Detect which cell encompasses the target text, then output its [X, Y] center coordinate. 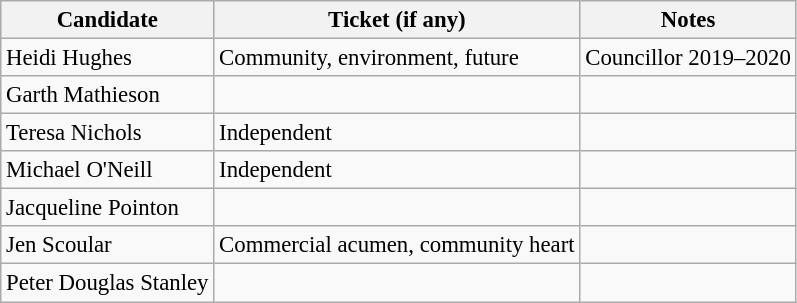
Garth Mathieson [108, 95]
Michael O'Neill [108, 170]
Jen Scoular [108, 245]
Candidate [108, 20]
Teresa Nichols [108, 133]
Heidi Hughes [108, 58]
Notes [688, 20]
Jacqueline Pointon [108, 208]
Peter Douglas Stanley [108, 283]
Commercial acumen, community heart [397, 245]
Community, environment, future [397, 58]
Councillor 2019–2020 [688, 58]
Ticket (if any) [397, 20]
